Locate the cell with the specified text and output its [X, Y] center coordinate. 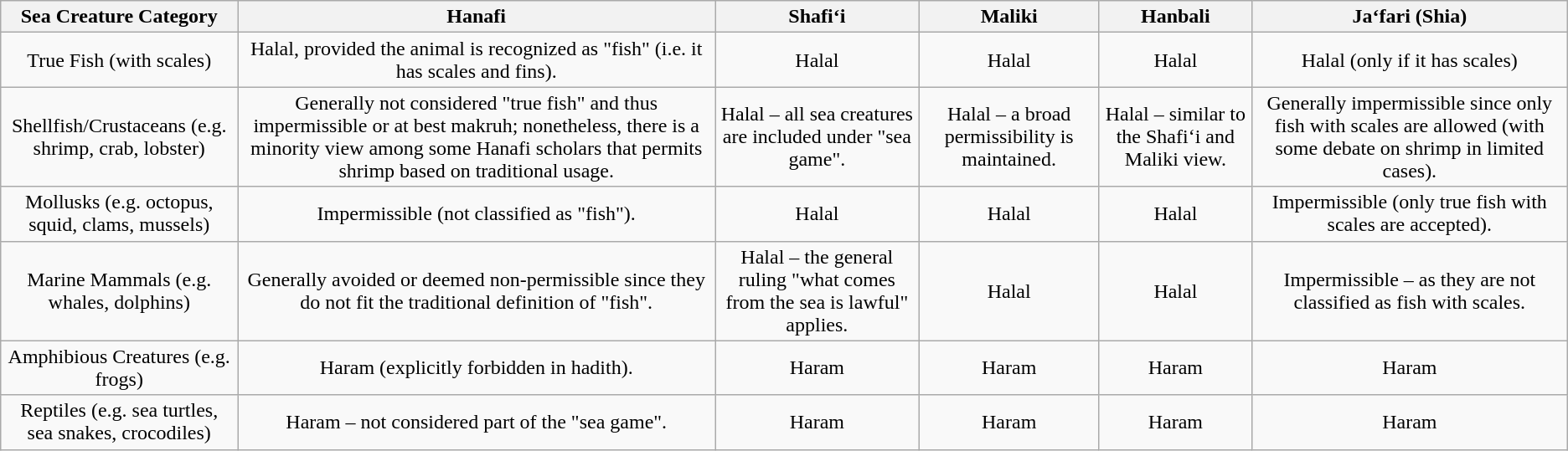
Haram (explicitly forbidden in hadith). [477, 368]
Halal – the general ruling "what comes from the sea is lawful" applies. [818, 291]
Haram – not considered part of the "sea game". [477, 422]
Mollusks (e.g. octopus, squid, clams, mussels) [119, 214]
Sea Creature Category [119, 17]
Generally impermissible since only fish with scales are allowed (with some debate on shrimp in limited cases). [1409, 137]
Halal – similar to the Shafi‘i and Maliki view. [1175, 137]
Shellfish/Crustaceans (e.g. shrimp, crab, lobster) [119, 137]
Generally avoided or deemed non-permissible since they do not fit the traditional definition of "fish". [477, 291]
Halal – a broad permissibility is maintained. [1008, 137]
Impermissible (not classified as "fish"). [477, 214]
Marine Mammals (e.g. whales, dolphins) [119, 291]
Hanafi [477, 17]
Halal (only if it has scales) [1409, 60]
Amphibious Creatures (e.g. frogs) [119, 368]
Impermissible (only true fish with scales are accepted). [1409, 214]
Shafi‘i [818, 17]
Reptiles (e.g. sea turtles, sea snakes, crocodiles) [119, 422]
True Fish (with scales) [119, 60]
Halal, provided the animal is recognized as "fish" (i.e. it has scales and fins). [477, 60]
Impermissible – as they are not classified as fish with scales. [1409, 291]
Ja‘fari (Shia) [1409, 17]
Hanbali [1175, 17]
Maliki [1008, 17]
Halal – all sea creatures are included under "sea game". [818, 137]
